Determine the (X, Y) coordinate at the center of the cell enclosing the given text.  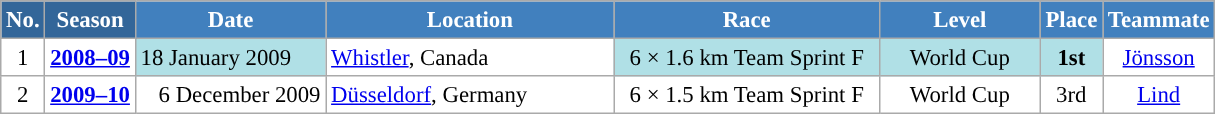
Race (747, 20)
Season (90, 20)
6 December 2009 (230, 95)
Düsseldorf, Germany (470, 95)
1st (1071, 58)
2008–09 (90, 58)
6 × 1.6 km Team Sprint F (747, 58)
Place (1071, 20)
1 (23, 58)
Level (960, 20)
Lind (1159, 95)
Jönsson (1159, 58)
18 January 2009 (230, 58)
Teammate (1159, 20)
No. (23, 20)
2009–10 (90, 95)
6 × 1.5 km Team Sprint F (747, 95)
Whistler, Canada (470, 58)
2 (23, 95)
3rd (1071, 95)
Location (470, 20)
Date (230, 20)
